Extract the (X, Y) coordinate from the center of the cell holding the provided text.  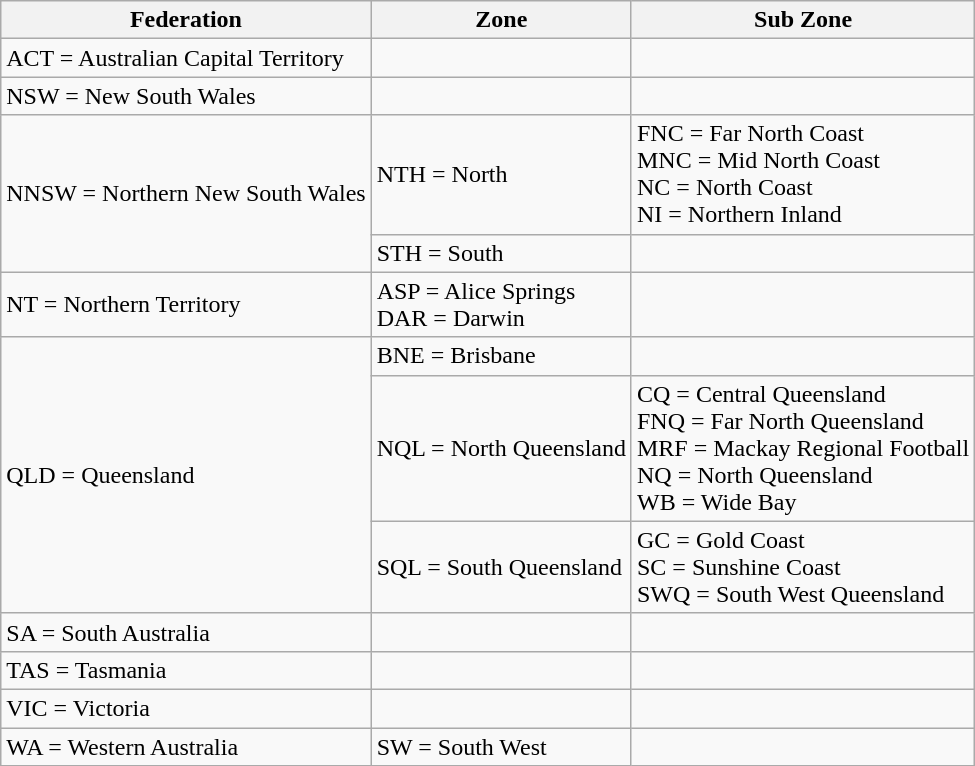
CQ = Central Queensland FNQ = Far North Queensland MRF = Mackay Regional Football NQ = North Queensland WB = Wide Bay (802, 448)
Zone (501, 20)
TAS = Tasmania (186, 670)
GC = Gold Coast SC = Sunshine Coast SWQ = South West Queensland (802, 567)
SW = South West (501, 747)
BNE = Brisbane (501, 356)
STH = South (501, 253)
SQL = South Queensland (501, 567)
QLD = Queensland (186, 475)
ASP = Alice Springs DAR = Darwin (501, 304)
ACT = Australian Capital Territory (186, 58)
SA = South Australia (186, 632)
WA = Western Australia (186, 747)
NNSW = Northern New South Wales (186, 194)
FNC = Far North Coast MNC = Mid North Coast NC = North Coast NI = Northern Inland (802, 174)
NSW = New South Wales (186, 96)
NQL = North Queensland (501, 448)
Federation (186, 20)
NT = Northern Territory (186, 304)
Sub Zone (802, 20)
VIC = Victoria (186, 708)
NTH = North (501, 174)
